Output the (X, Y) coordinate of the center of the cell containing the given text.  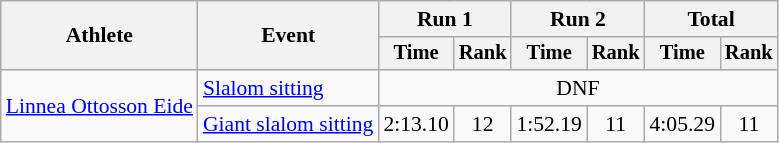
Athlete (100, 36)
Event (288, 36)
Slalom sitting (288, 88)
12 (483, 124)
Run 2 (578, 19)
Total (712, 19)
Giant slalom sitting (288, 124)
1:52.19 (548, 124)
2:13.10 (416, 124)
DNF (578, 88)
4:05.29 (682, 124)
Linnea Ottosson Eide (100, 106)
Run 1 (444, 19)
